Return [X, Y] of the center of cell containing provided text 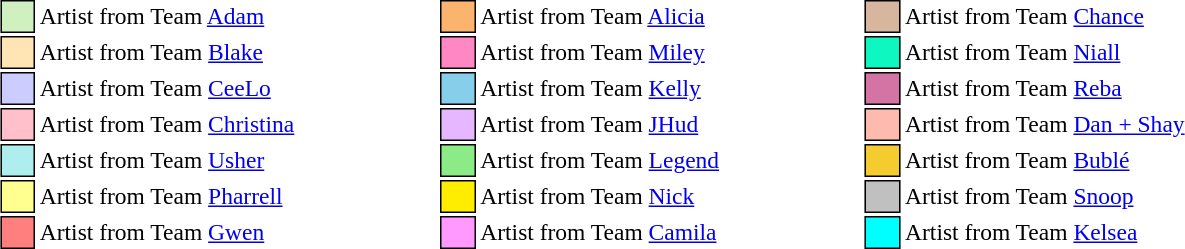
Artist from Team JHud [600, 124]
Artist from Team Kelly [600, 88]
Artist from Team CeeLo [167, 88]
Artist from Team Usher [167, 160]
Artist from Team Adam [167, 16]
Artist from Team Gwen [167, 232]
Artist from Team Nick [600, 196]
Artist from Team Legend [600, 160]
Artist from Team Alicia [600, 16]
Artist from Team Miley [600, 52]
Artist from Team Christina [167, 124]
Artist from Team Blake [167, 52]
Artist from Team Camila [600, 232]
Artist from Team Pharrell [167, 196]
